Scan for the cell matching the given text and deliver its (X, Y) coordinate at center. 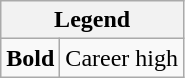
Career high (122, 58)
Legend (92, 20)
Bold (30, 58)
